Return [x, y] of the center of cell containing provided text 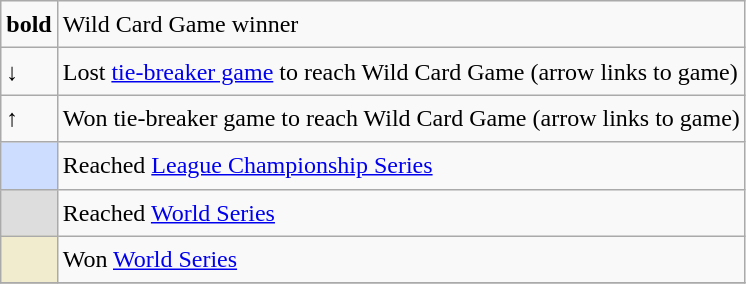
↓ [29, 72]
Won World Series [401, 260]
bold [29, 24]
Reached League Championship Series [401, 166]
Wild Card Game winner [401, 24]
Lost tie-breaker game to reach Wild Card Game (arrow links to game) [401, 72]
Reached World Series [401, 212]
↑ [29, 118]
Won tie-breaker game to reach Wild Card Game (arrow links to game) [401, 118]
